Return the [X, Y] coordinate for the center point of the cell that contains the specified text.  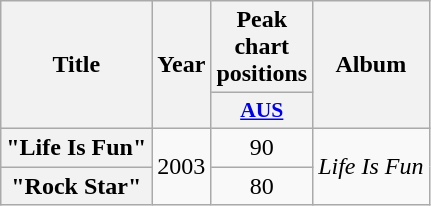
80 [262, 185]
90 [262, 147]
Year [182, 65]
"Life Is Fun" [76, 147]
AUS [262, 111]
Album [371, 65]
2003 [182, 166]
Peak chart positions [262, 47]
"Rock Star" [76, 185]
Life Is Fun [371, 166]
Title [76, 65]
